Find where the given text appears and provide that cell's center as (x, y) coordinate. 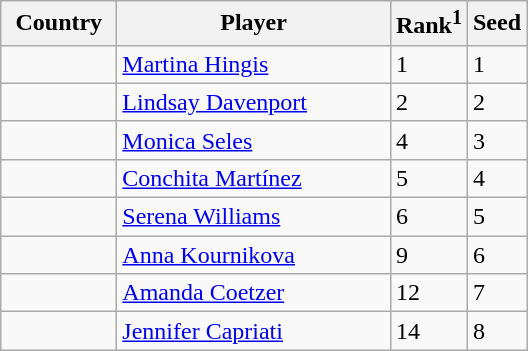
Seed (496, 24)
14 (428, 331)
8 (496, 331)
Conchita Martínez (254, 178)
Lindsay Davenport (254, 102)
Amanda Coetzer (254, 293)
7 (496, 293)
Monica Seles (254, 140)
Player (254, 24)
Serena Williams (254, 217)
Country (59, 24)
Anna Kournikova (254, 255)
3 (496, 140)
Martina Hingis (254, 64)
12 (428, 293)
Jennifer Capriati (254, 331)
Rank1 (428, 24)
9 (428, 255)
